Return the [x, y] coordinate for the center point of the cell that contains the specified text.  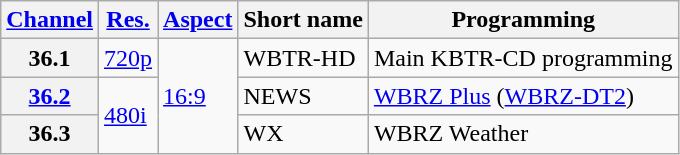
WBRZ Weather [523, 134]
720p [128, 58]
Res. [128, 20]
Programming [523, 20]
Main KBTR-CD programming [523, 58]
36.1 [50, 58]
Aspect [198, 20]
Channel [50, 20]
36.2 [50, 96]
Short name [303, 20]
NEWS [303, 96]
480i [128, 115]
36.3 [50, 134]
WX [303, 134]
16:9 [198, 96]
WBRZ Plus (WBRZ-DT2) [523, 96]
WBTR-HD [303, 58]
